Capture the cell that displays the provided text and extract its (X, Y) central coordinate. 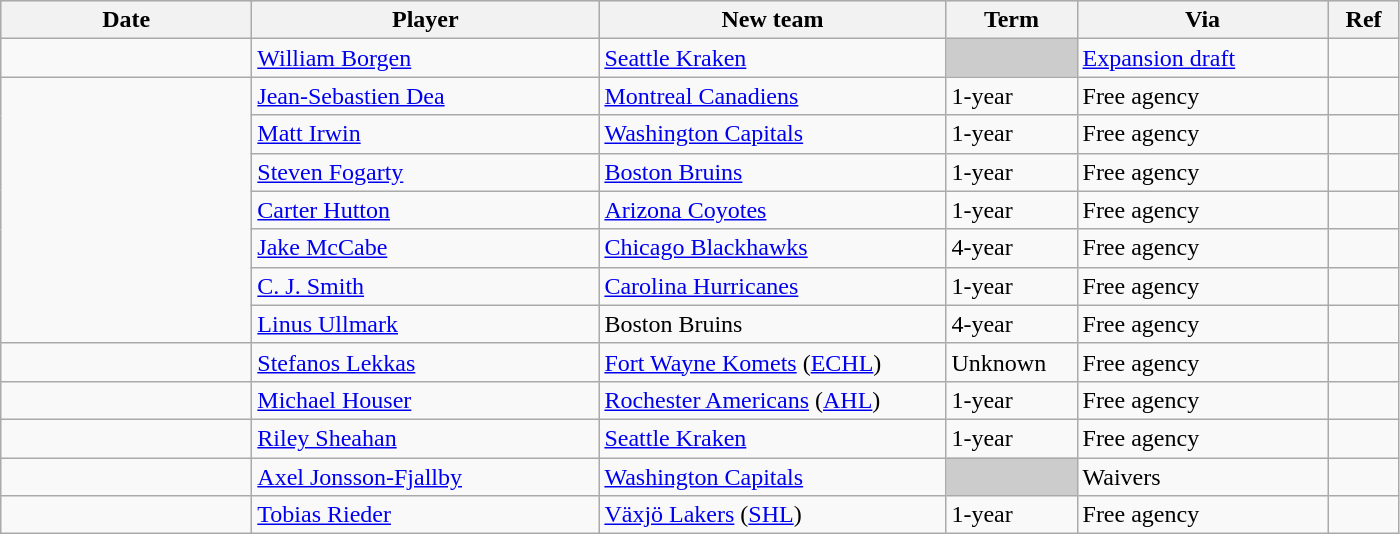
Jake McCabe (426, 248)
Carter Hutton (426, 210)
Via (1202, 20)
C. J. Smith (426, 286)
Michael Houser (426, 400)
Player (426, 20)
Term (1012, 20)
Rochester Americans (AHL) (772, 400)
Steven Fogarty (426, 172)
Stefanos Lekkas (426, 362)
Fort Wayne Komets (ECHL) (772, 362)
William Borgen (426, 58)
Jean-Sebastien Dea (426, 96)
Linus Ullmark (426, 324)
Matt Irwin (426, 134)
Riley Sheahan (426, 438)
Unknown (1012, 362)
Chicago Blackhawks (772, 248)
Waivers (1202, 477)
Montreal Canadiens (772, 96)
Växjö Lakers (SHL) (772, 515)
Carolina Hurricanes (772, 286)
Axel Jonsson-Fjallby (426, 477)
Arizona Coyotes (772, 210)
New team (772, 20)
Expansion draft (1202, 58)
Tobias Rieder (426, 515)
Ref (1364, 20)
Date (126, 20)
